Determine the [X, Y] coordinate at the center of the cell enclosing the given text.  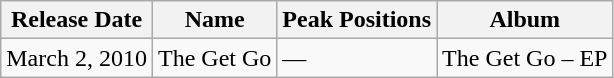
The Get Go – EP [525, 58]
Peak Positions [357, 20]
Release Date [77, 20]
March 2, 2010 [77, 58]
— [357, 58]
The Get Go [214, 58]
Name [214, 20]
Album [525, 20]
